Determine the (X, Y) coordinate at the center of the cell enclosing the given text.  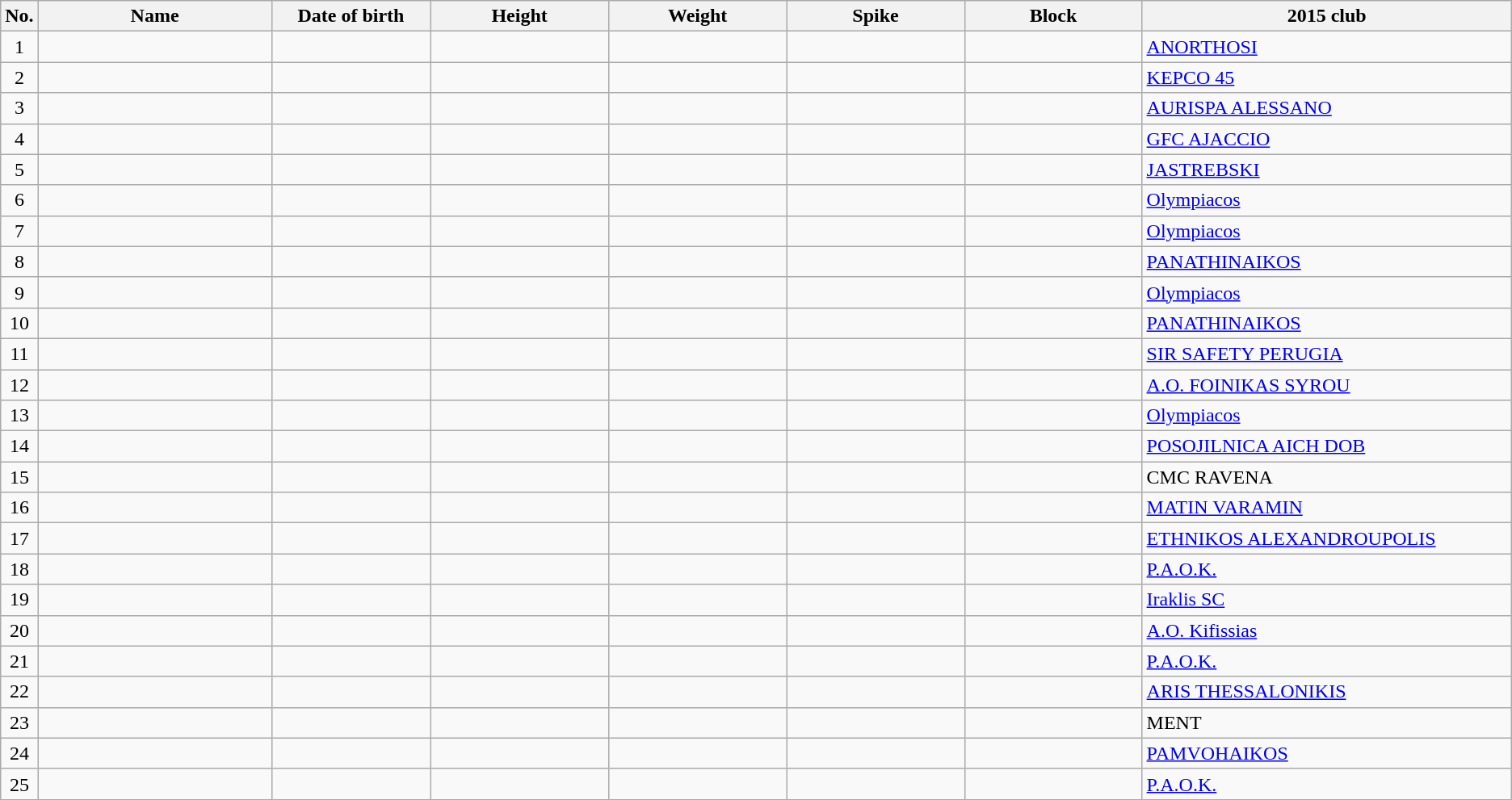
5 (19, 170)
MATIN VARAMIN (1326, 508)
Height (519, 16)
A.O. Kifissias (1326, 630)
12 (19, 385)
6 (19, 200)
ANORTHOSI (1326, 47)
7 (19, 231)
SIR SAFETY PERUGIA (1326, 354)
25 (19, 784)
ETHNIKOS ALEXANDROUPOLIS (1326, 538)
KEPCO 45 (1326, 77)
Spike (876, 16)
18 (19, 569)
14 (19, 446)
PAMVOHAIKOS (1326, 753)
A.O. FOINIKAS SYROU (1326, 385)
2015 club (1326, 16)
CMC RAVENA (1326, 477)
1 (19, 47)
4 (19, 139)
10 (19, 323)
MENT (1326, 723)
Weight (698, 16)
9 (19, 292)
JASTREBSKI (1326, 170)
19 (19, 600)
AURISPA ALESSANO (1326, 108)
Date of birth (351, 16)
GFC AJACCIO (1326, 139)
2 (19, 77)
17 (19, 538)
13 (19, 416)
24 (19, 753)
16 (19, 508)
20 (19, 630)
ARIS THESSALONIKIS (1326, 692)
21 (19, 661)
POSOJILNICA AICH DOB (1326, 446)
22 (19, 692)
3 (19, 108)
8 (19, 262)
15 (19, 477)
No. (19, 16)
Iraklis SC (1326, 600)
11 (19, 354)
23 (19, 723)
Block (1053, 16)
Name (155, 16)
